From the cell containing the given text, extract its center point as (X, Y) coordinate. 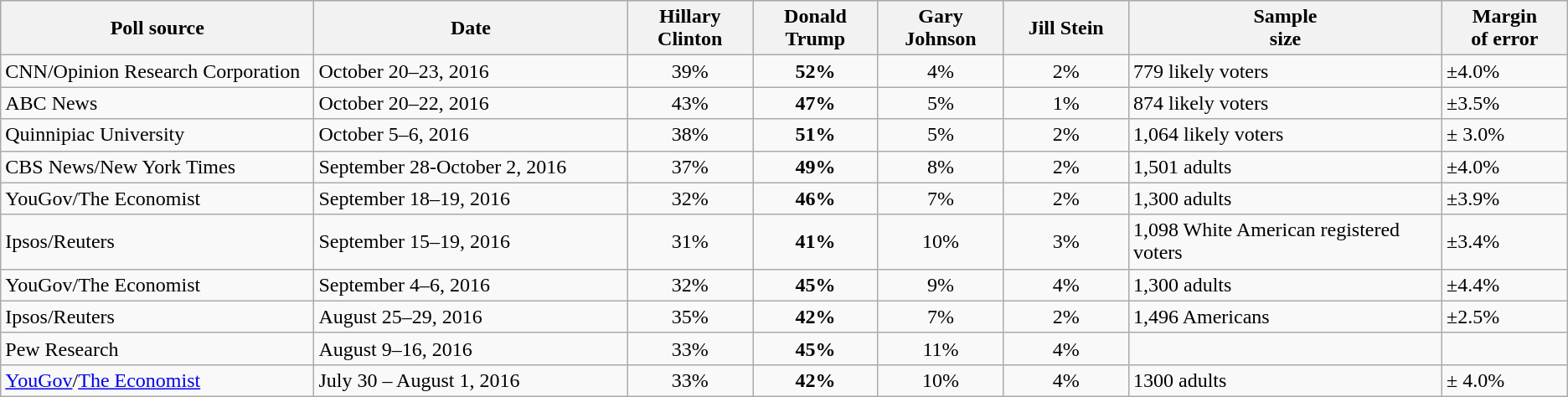
1300 adults (1285, 380)
35% (690, 317)
CBS News/New York Times (157, 167)
1,064 likely voters (1285, 135)
37% (690, 167)
September 4–6, 2016 (471, 285)
52% (816, 71)
CNN/Opinion Research Corporation (157, 71)
Donald Trump (816, 28)
October 20–23, 2016 (471, 71)
3% (1066, 241)
October 5–6, 2016 (471, 135)
31% (690, 241)
11% (941, 348)
1,496 Americans (1285, 317)
±4.4% (1505, 285)
47% (816, 103)
Hillary Clinton (690, 28)
Date (471, 28)
± 4.0% (1505, 380)
September 15–19, 2016 (471, 241)
779 likely voters (1285, 71)
9% (941, 285)
July 30 – August 1, 2016 (471, 380)
1,501 adults (1285, 167)
± 3.0% (1505, 135)
51% (816, 135)
Pew Research (157, 348)
1% (1066, 103)
46% (816, 198)
Poll source (157, 28)
1,098 White American registered voters (1285, 241)
Gary Johnson (941, 28)
August 9–16, 2016 (471, 348)
±2.5% (1505, 317)
38% (690, 135)
Marginof error (1505, 28)
43% (690, 103)
41% (816, 241)
49% (816, 167)
Quinnipiac University (157, 135)
39% (690, 71)
Samplesize (1285, 28)
±3.5% (1505, 103)
±3.9% (1505, 198)
±3.4% (1505, 241)
October 20–22, 2016 (471, 103)
ABC News (157, 103)
September 18–19, 2016 (471, 198)
Jill Stein (1066, 28)
8% (941, 167)
874 likely voters (1285, 103)
August 25–29, 2016 (471, 317)
September 28-October 2, 2016 (471, 167)
